Output the [X, Y] coordinate of the center of the cell containing the given text.  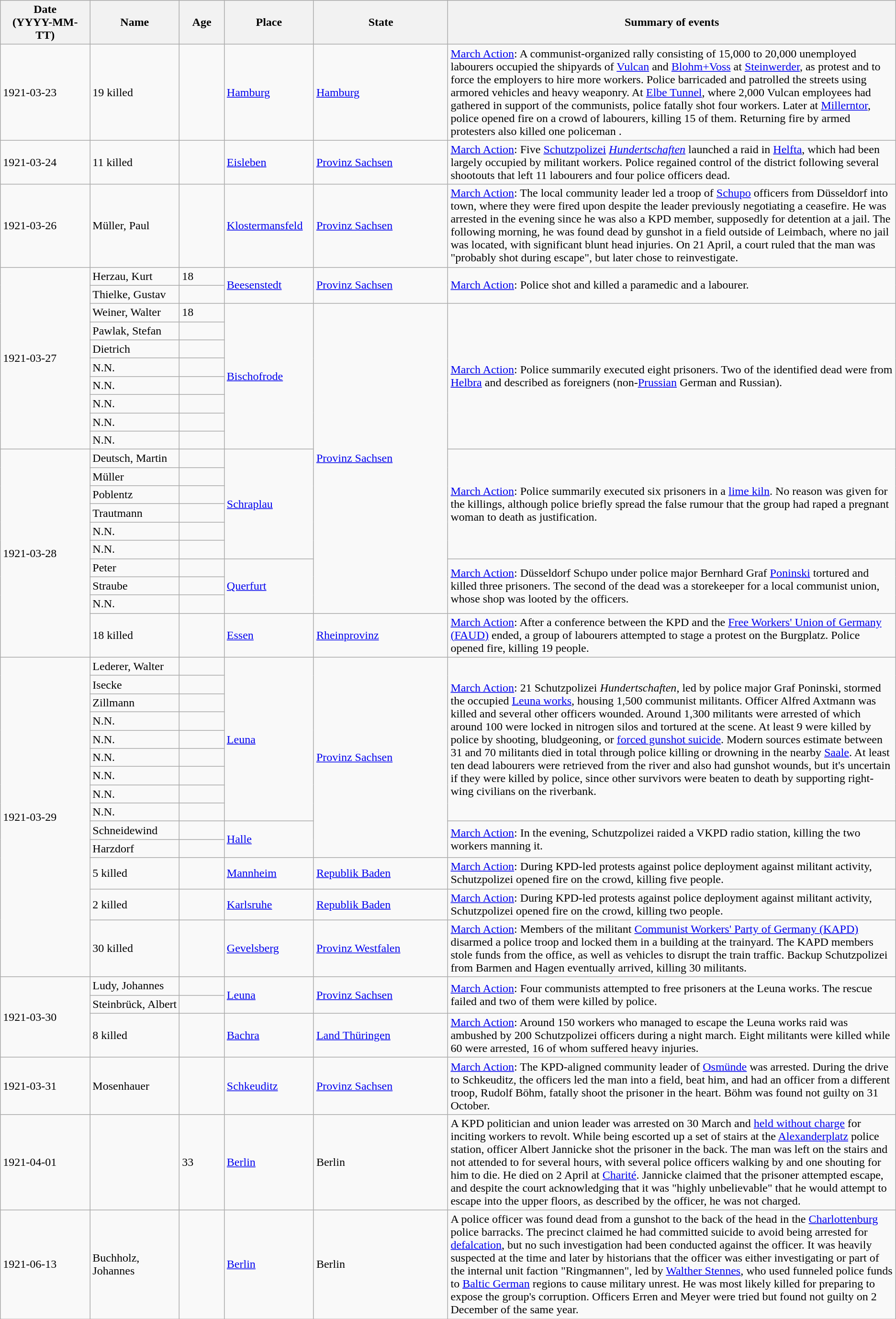
Buchholz, Johannes [135, 1264]
Bischofrode [269, 376]
33 [202, 1162]
Lederer, Walter [135, 666]
1921-03-28 [45, 553]
8 killed [135, 1035]
Beesenstedt [269, 285]
Steinbrück, Albert [135, 1004]
March Action: In the evening, Schutzpolizei raided a VKPD radio station, killing the two workers manning it. [672, 839]
Poblentz [135, 495]
Zillmann [135, 703]
30 killed [135, 949]
Dietrich [135, 349]
11 killed [135, 162]
Trautmann [135, 513]
Ludy, Johannes [135, 986]
Provinz Westfalen [381, 949]
5 killed [135, 873]
Halle [269, 839]
Isecke [135, 684]
Land Thüringen [381, 1035]
Peter [135, 568]
Place [269, 22]
18 killed [135, 635]
Querfurt [269, 586]
Rheinprovinz [381, 635]
Thielke, Gustav [135, 294]
Schraplau [269, 504]
Straube [135, 586]
Klostermansfeld [269, 226]
Summary of events [672, 22]
1921-03-24 [45, 162]
Mannheim [269, 873]
Mosenhauer [135, 1085]
Eisleben [269, 162]
1921-03-31 [45, 1085]
Deutsch, Martin [135, 458]
Schkeuditz [269, 1085]
Name [135, 22]
Age [202, 22]
March Action: Police shot and killed a paramedic and a labourer. [672, 285]
Pawlak, Stefan [135, 331]
Müller, Paul [135, 226]
State [381, 22]
19 killed [135, 92]
Karlsruhe [269, 905]
1921-03-29 [45, 817]
1921-03-23 [45, 92]
1921-04-01 [45, 1162]
Essen [269, 635]
Gevelsberg [269, 949]
Weiner, Walter [135, 313]
Müller [135, 477]
Date(YYYY-MM-TT) [45, 22]
Herzau, Kurt [135, 276]
Bachra [269, 1035]
1921-03-27 [45, 358]
Harzdorf [135, 849]
1921-03-26 [45, 226]
1921-06-13 [45, 1264]
1921-03-30 [45, 1017]
March Action: Four communists attempted to free prisoners at the Leuna works. The rescue failed and two of them were killed by police. [672, 995]
Schneidewind [135, 830]
2 killed [135, 905]
